Output the [x, y] coordinate of the center of the cell containing the given text.  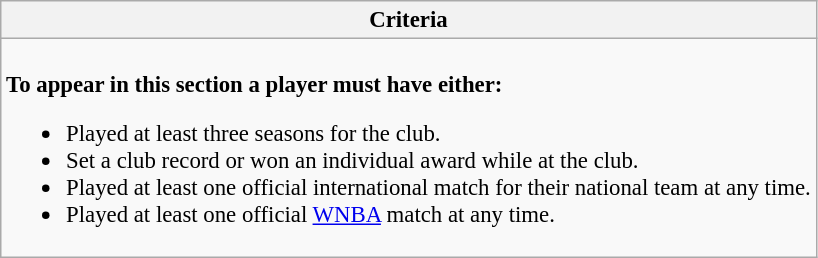
Criteria [408, 20]
